Scan for the cell matching the given text and deliver its (X, Y) coordinate at center. 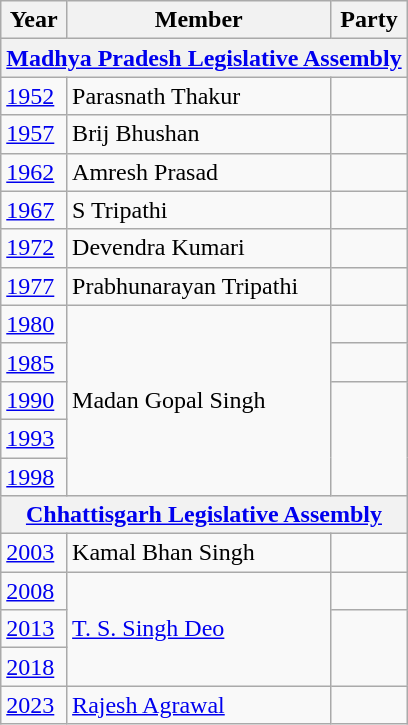
2018 (34, 667)
2008 (34, 591)
1977 (34, 286)
T. S. Singh Deo (199, 629)
Brij Bhushan (199, 134)
Devendra Kumari (199, 248)
Kamal Bhan Singh (199, 553)
Amresh Prasad (199, 172)
Chhattisgarh Legislative Assembly (204, 515)
1998 (34, 477)
1980 (34, 324)
1990 (34, 400)
1952 (34, 96)
1962 (34, 172)
1985 (34, 362)
2003 (34, 553)
Member (199, 20)
S Tripathi (199, 210)
1967 (34, 210)
Madan Gopal Singh (199, 400)
Parasnath Thakur (199, 96)
Prabhunarayan Tripathi (199, 286)
1957 (34, 134)
2023 (34, 705)
Madhya Pradesh Legislative Assembly (204, 58)
1993 (34, 438)
1972 (34, 248)
2013 (34, 629)
Year (34, 20)
Rajesh Agrawal (199, 705)
Party (369, 20)
